Return [X, Y] of the center of cell containing provided text 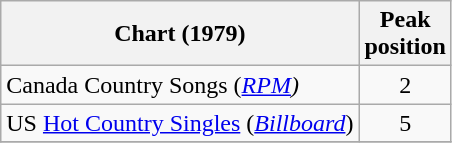
2 [405, 85]
5 [405, 123]
US Hot Country Singles (Billboard) [180, 123]
Peakposition [405, 34]
Canada Country Songs (RPM) [180, 85]
Chart (1979) [180, 34]
